Detect which cell encompasses the target text, then output its [X, Y] center coordinate. 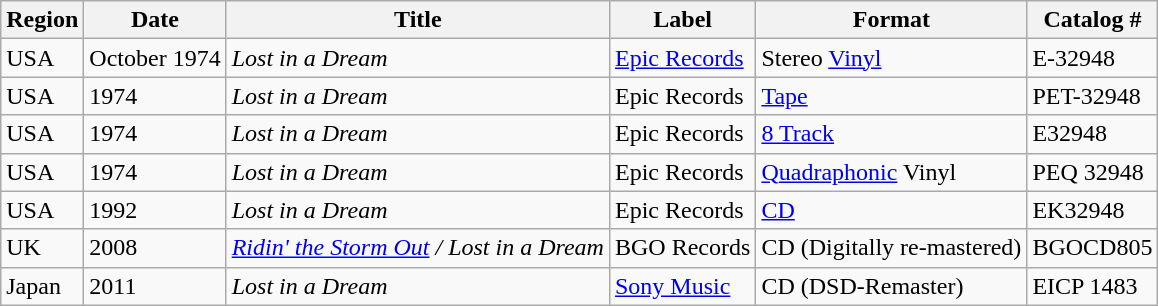
8 Track [892, 134]
UK [42, 248]
Tape [892, 96]
CD [892, 210]
Label [682, 20]
PET-32948 [1092, 96]
Quadraphonic Vinyl [892, 172]
Catalog # [1092, 20]
BGO Records [682, 248]
BGOCD805 [1092, 248]
E32948 [1092, 134]
Stereo Vinyl [892, 58]
2011 [155, 286]
Format [892, 20]
Date [155, 20]
Sony Music [682, 286]
E-32948 [1092, 58]
EICP 1483 [1092, 286]
Ridin' the Storm Out / Lost in a Dream [418, 248]
2008 [155, 248]
Japan [42, 286]
CD (DSD-Remaster) [892, 286]
Region [42, 20]
1992 [155, 210]
CD (Digitally re-mastered) [892, 248]
Title [418, 20]
PEQ 32948 [1092, 172]
October 1974 [155, 58]
EK32948 [1092, 210]
